Output the [x, y] coordinate of the center of the cell containing the given text.  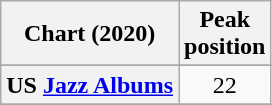
Chart (2020) [90, 34]
US Jazz Albums [90, 85]
22 [224, 85]
Peakposition [224, 34]
